Extract the [x, y] coordinate from the center of the cell holding the provided text.  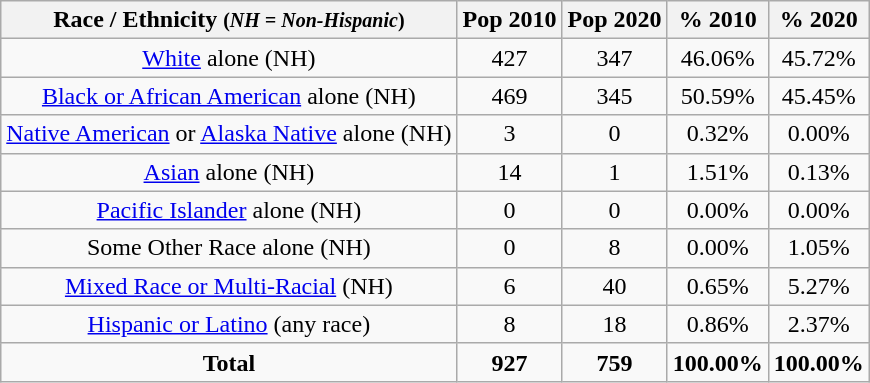
1.05% [818, 248]
46.06% [718, 58]
0.32% [718, 134]
Native American or Alaska Native alone (NH) [229, 134]
Race / Ethnicity (NH = Non-Hispanic) [229, 20]
0.65% [718, 286]
927 [510, 362]
45.45% [818, 96]
5.27% [818, 286]
40 [614, 286]
1 [614, 172]
Hispanic or Latino (any race) [229, 324]
345 [614, 96]
50.59% [718, 96]
14 [510, 172]
Pop 2020 [614, 20]
Asian alone (NH) [229, 172]
469 [510, 96]
1.51% [718, 172]
Pacific Islander alone (NH) [229, 210]
Black or African American alone (NH) [229, 96]
% 2010 [718, 20]
% 2020 [818, 20]
Mixed Race or Multi-Racial (NH) [229, 286]
45.72% [818, 58]
Some Other Race alone (NH) [229, 248]
0.13% [818, 172]
White alone (NH) [229, 58]
6 [510, 286]
759 [614, 362]
427 [510, 58]
2.37% [818, 324]
18 [614, 324]
Total [229, 362]
0.86% [718, 324]
347 [614, 58]
3 [510, 134]
Pop 2010 [510, 20]
